Locate the cell with the specified text and output its (x, y) center coordinate. 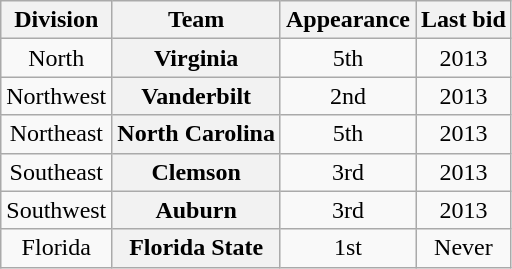
1st (348, 248)
Southeast (56, 172)
Last bid (464, 20)
Clemson (196, 172)
Team (196, 20)
Auburn (196, 210)
Division (56, 20)
Florida (56, 248)
Vanderbilt (196, 96)
Northeast (56, 134)
Southwest (56, 210)
2nd (348, 96)
Appearance (348, 20)
Virginia (196, 58)
Florida State (196, 248)
North Carolina (196, 134)
Never (464, 248)
North (56, 58)
Northwest (56, 96)
